Locate the cell with the specified text and output its (x, y) center coordinate. 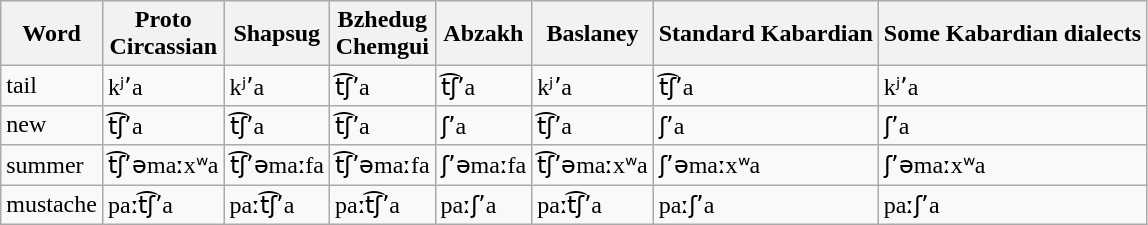
BzhedugChemgui (383, 34)
ProtoCircassian (163, 34)
summer (52, 165)
Shapsug (277, 34)
Abzakh (484, 34)
Standard Kabardian (766, 34)
mustache (52, 204)
Some Kabardian dialects (1012, 34)
ʃʼəmaːfa (484, 165)
Word (52, 34)
Baslaney (593, 34)
tail (52, 86)
new (52, 125)
